Detect which cell encompasses the target text, then output its [X, Y] center coordinate. 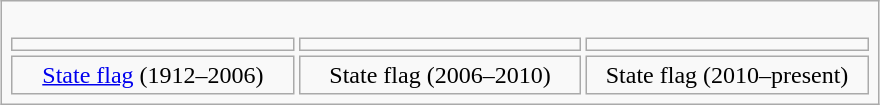
State flag (1912–2006) [154, 75]
State flag (2010–present) [728, 75]
State flag (2006–2010) [440, 75]
State flag (1912–2006) State flag (2006–2010) State flag (2010–present) [440, 53]
